Capture the cell that displays the provided text and extract its [X, Y] central coordinate. 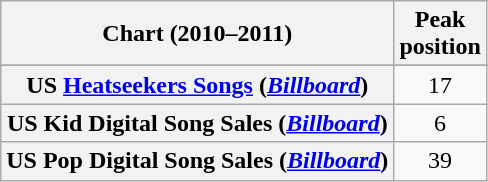
US Pop Digital Song Sales (Billboard) [198, 161]
Peakposition [440, 34]
6 [440, 123]
US Heatseekers Songs (Billboard) [198, 85]
Chart (2010–2011) [198, 34]
17 [440, 85]
39 [440, 161]
US Kid Digital Song Sales (Billboard) [198, 123]
